Locate the cell with the specified text and output its [X, Y] center coordinate. 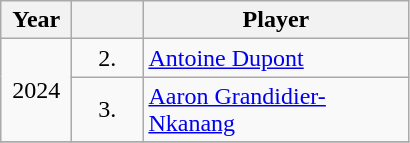
Antoine Dupont [276, 58]
3. [108, 110]
Aaron Grandidier-Nkanang [276, 110]
Year [36, 20]
Player [276, 20]
2. [108, 58]
2024 [36, 90]
